Detect which cell encompasses the target text, then output its (X, Y) center coordinate. 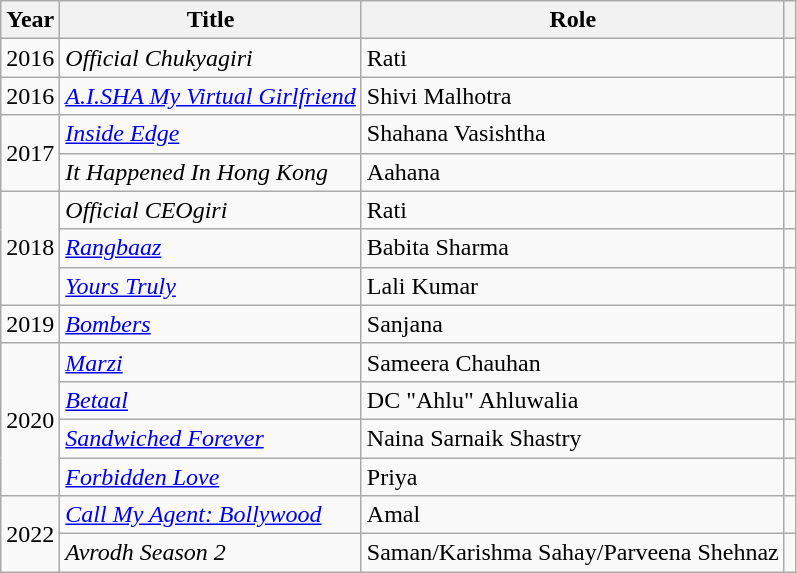
Sandwiched Forever (210, 438)
Saman/Karishma Sahay/Parveena Shehnaz (572, 553)
Inside Edge (210, 134)
2018 (30, 248)
DC "Ahlu" Ahluwalia (572, 400)
Official Chukyagiri (210, 58)
Babita Sharma (572, 248)
Yours Truly (210, 286)
Rangbaaz (210, 248)
Naina Sarnaik Shastry (572, 438)
Bombers (210, 324)
Title (210, 20)
Forbidden Love (210, 477)
Shivi Malhotra (572, 96)
Priya (572, 477)
2019 (30, 324)
Shahana Vasishtha (572, 134)
Year (30, 20)
Amal (572, 515)
Sameera Chauhan (572, 362)
Official CEOgiri (210, 210)
Avrodh Season 2 (210, 553)
Sanjana (572, 324)
2020 (30, 419)
Aahana (572, 172)
2017 (30, 153)
Lali Kumar (572, 286)
It Happened In Hong Kong (210, 172)
Role (572, 20)
Betaal (210, 400)
2022 (30, 534)
A.I.SHA My Virtual Girlfriend (210, 96)
Marzi (210, 362)
Call My Agent: Bollywood (210, 515)
